Pinpoint the cell where the given text exists, returning its [x, y] midpoint coordinate. 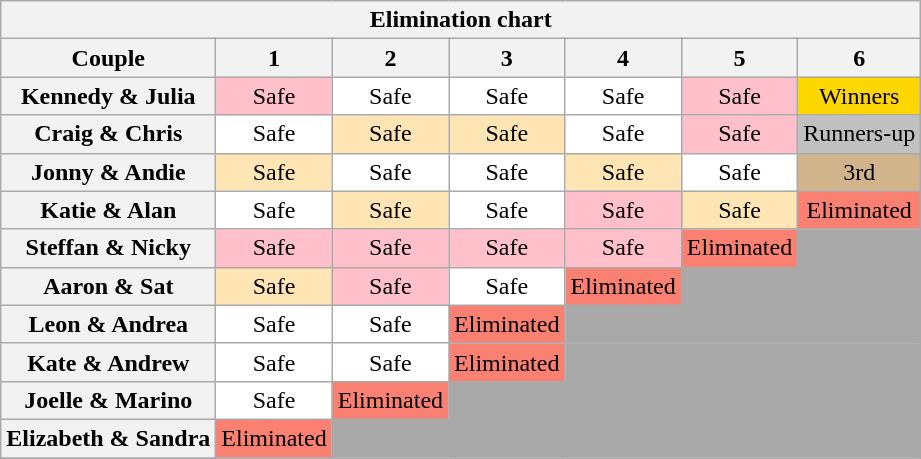
6 [860, 58]
Kennedy & Julia [108, 96]
Kate & Andrew [108, 362]
Craig & Chris [108, 134]
4 [623, 58]
Joelle & Marino [108, 400]
Elimination chart [461, 20]
Runners-up [860, 134]
Leon & Andrea [108, 324]
3 [507, 58]
Elizabeth & Sandra [108, 438]
2 [390, 58]
Jonny & Andie [108, 172]
Steffan & Nicky [108, 248]
Winners [860, 96]
5 [739, 58]
3rd [860, 172]
Couple [108, 58]
Aaron & Sat [108, 286]
Katie & Alan [108, 210]
1 [274, 58]
